Return [X, Y] of the center of cell containing provided text 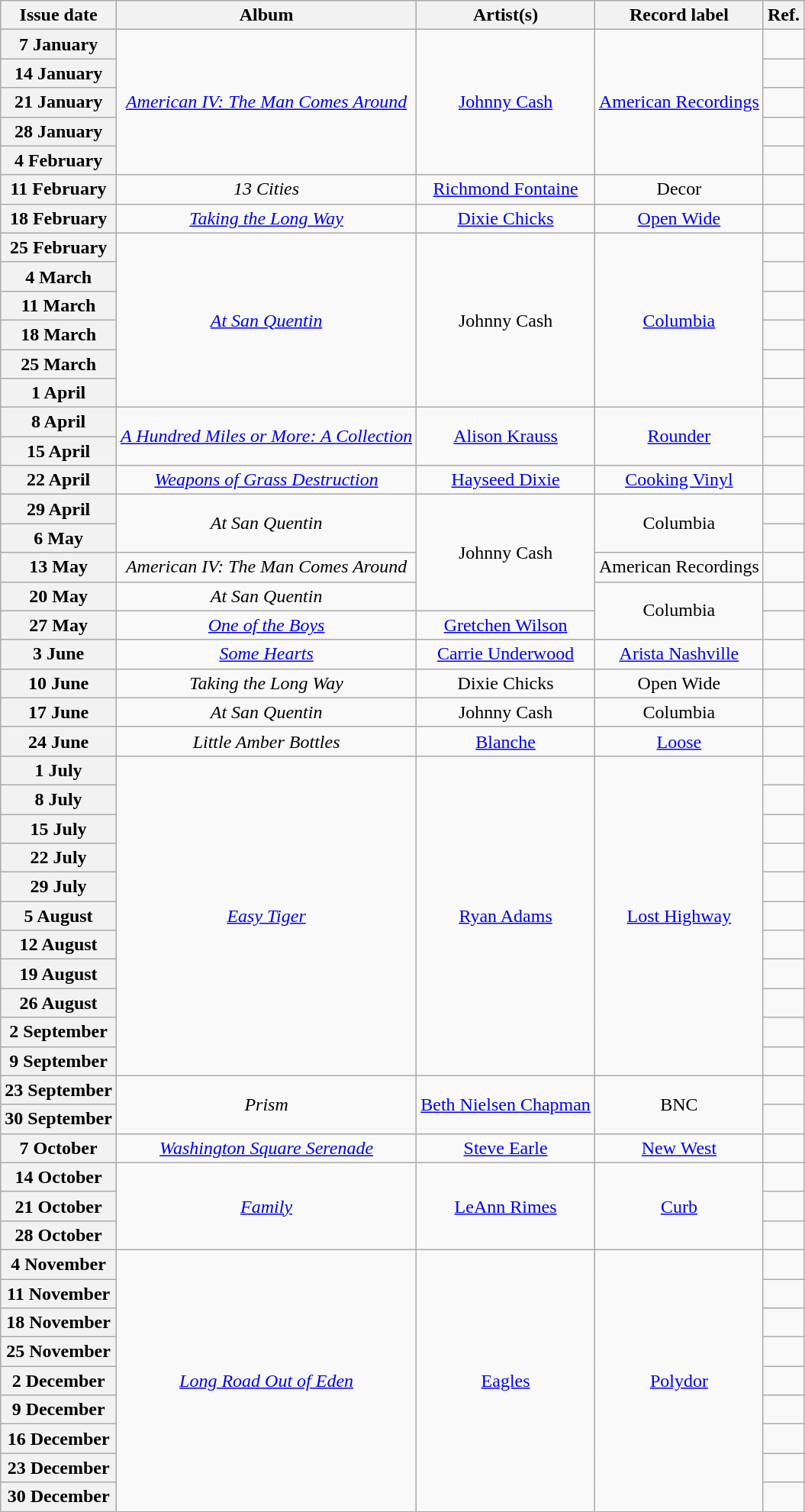
7 October [59, 1148]
Arista Nashville [679, 654]
14 January [59, 73]
One of the Boys [266, 625]
6 May [59, 538]
21 October [59, 1206]
3 June [59, 654]
4 February [59, 160]
Easy Tiger [266, 916]
Beth Nielsen Chapman [506, 1104]
Weapons of Grass Destruction [266, 480]
A Hundred Miles or More: A Collection [266, 437]
11 March [59, 305]
25 November [59, 1352]
Polydor [679, 1380]
4 March [59, 276]
24 June [59, 741]
20 May [59, 596]
16 December [59, 1439]
17 June [59, 712]
13 Cities [266, 189]
8 July [59, 799]
Loose [679, 741]
12 August [59, 945]
2 December [59, 1381]
New West [679, 1148]
27 May [59, 625]
2 September [59, 1032]
Alison Krauss [506, 437]
7 January [59, 44]
19 August [59, 974]
18 March [59, 334]
Some Hearts [266, 654]
Curb [679, 1206]
14 October [59, 1177]
13 May [59, 567]
Washington Square Serenade [266, 1148]
LeAnn Rimes [506, 1206]
Eagles [506, 1380]
Blanche [506, 741]
18 February [59, 218]
28 October [59, 1235]
5 August [59, 916]
4 November [59, 1264]
Steve Earle [506, 1148]
29 July [59, 887]
Long Road Out of Eden [266, 1380]
Little Amber Bottles [266, 741]
Rounder [679, 437]
Carrie Underwood [506, 654]
25 March [59, 364]
28 January [59, 131]
Hayseed Dixie [506, 480]
8 April [59, 422]
Richmond Fontaine [506, 189]
23 September [59, 1090]
Record label [679, 15]
26 August [59, 1003]
Artist(s) [506, 15]
25 February [59, 247]
23 December [59, 1468]
1 July [59, 770]
9 December [59, 1410]
Family [266, 1206]
15 July [59, 828]
Decor [679, 189]
18 November [59, 1323]
11 November [59, 1294]
Prism [266, 1104]
9 September [59, 1061]
Cooking Vinyl [679, 480]
Issue date [59, 15]
30 December [59, 1497]
21 January [59, 102]
22 April [59, 480]
Ref. [783, 15]
1 April [59, 393]
15 April [59, 451]
Ryan Adams [506, 916]
Gretchen Wilson [506, 625]
10 June [59, 683]
Lost Highway [679, 916]
22 July [59, 858]
30 September [59, 1119]
29 April [59, 509]
BNC [679, 1104]
11 February [59, 189]
Album [266, 15]
